Provide the [X, Y] coordinate of the cell's center where the given text is located.  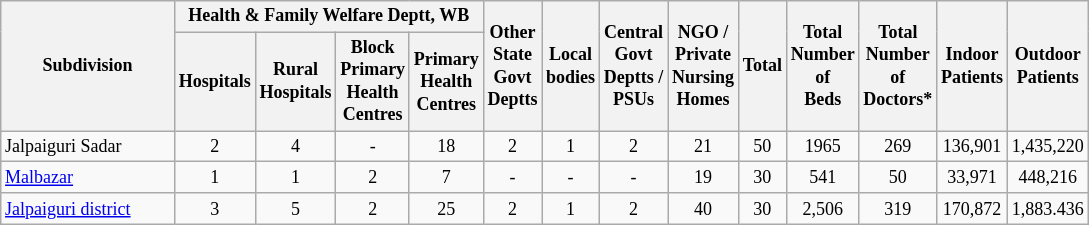
2,506 [822, 208]
19 [704, 178]
18 [446, 146]
TotalNumberofBeds [822, 66]
OutdoorPatients [1048, 66]
Hospitals [214, 82]
Malbazar [88, 178]
IndoorPatients [972, 66]
170,872 [972, 208]
33,971 [972, 178]
319 [898, 208]
PrimaryHealthCentres [446, 82]
1965 [822, 146]
1,883.436 [1048, 208]
7 [446, 178]
541 [822, 178]
Localbodies [571, 66]
25 [446, 208]
448,216 [1048, 178]
Health & Family Welfare Deptt, WB [328, 16]
269 [898, 146]
NGO /PrivateNursingHomes [704, 66]
5 [296, 208]
Total [762, 66]
1,435,220 [1048, 146]
21 [704, 146]
Jalpaiguri district [88, 208]
3 [214, 208]
TotalNumberofDoctors* [898, 66]
OtherStateGovtDeptts [512, 66]
4 [296, 146]
40 [704, 208]
Jalpaiguri Sadar [88, 146]
136,901 [972, 146]
BlockPrimaryHealthCentres [373, 82]
Subdivision [88, 66]
RuralHospitals [296, 82]
CentralGovtDeptts /PSUs [633, 66]
